Detect which cell encompasses the target text, then output its [X, Y] center coordinate. 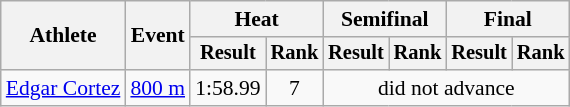
Event [158, 36]
7 [295, 88]
1:58.99 [228, 88]
did not advance [446, 88]
800 m [158, 88]
Athlete [64, 36]
Heat [256, 19]
Semifinal [384, 19]
Final [508, 19]
Edgar Cortez [64, 88]
